Return the (X, Y) coordinate for the center point of the cell that contains the specified text.  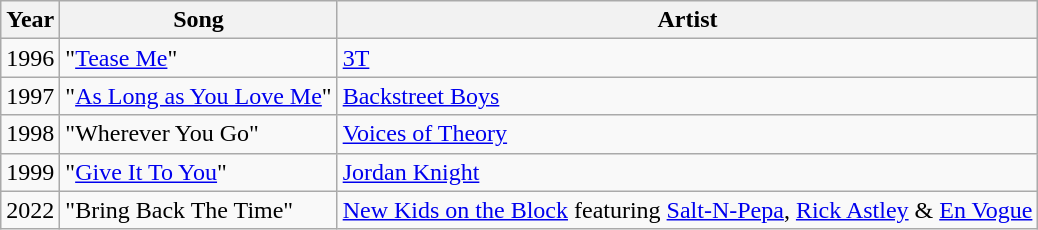
Backstreet Boys (688, 96)
Year (30, 20)
"As Long as You Love Me" (198, 96)
"Bring Back The Time" (198, 210)
Voices of Theory (688, 134)
3T (688, 58)
Song (198, 20)
2022 (30, 210)
1996 (30, 58)
1998 (30, 134)
"Give It To You" (198, 172)
"Wherever You Go" (198, 134)
New Kids on the Block featuring Salt-N-Pepa, Rick Astley & En Vogue (688, 210)
"Tease Me" (198, 58)
1999 (30, 172)
Artist (688, 20)
Jordan Knight (688, 172)
1997 (30, 96)
